Capture the cell that displays the provided text and extract its [x, y] central coordinate. 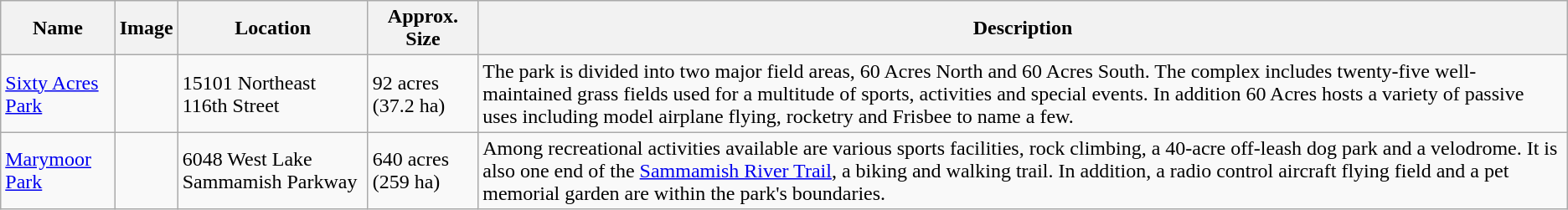
640 acres (259 ha) [423, 171]
Location [273, 28]
92 acres (37.2 ha) [423, 94]
6048 West Lake Sammamish Parkway [273, 171]
Sixty Acres Park [58, 94]
15101 Northeast 116th Street [273, 94]
Image [146, 28]
Name [58, 28]
Marymoor Park [58, 171]
Approx. Size [423, 28]
Description [1023, 28]
